Extract the [X, Y] coordinate from the center of the cell holding the provided text.  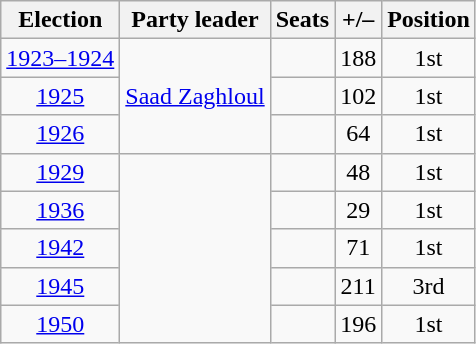
1929 [60, 172]
Position [429, 20]
+/– [358, 20]
211 [358, 286]
71 [358, 248]
1936 [60, 210]
1926 [60, 134]
29 [358, 210]
1925 [60, 96]
1945 [60, 286]
Saad Zaghloul [195, 96]
1950 [60, 324]
Seats [302, 20]
1942 [60, 248]
Election [60, 20]
196 [358, 324]
3rd [429, 286]
188 [358, 58]
48 [358, 172]
1923–1924 [60, 58]
Party leader [195, 20]
102 [358, 96]
64 [358, 134]
